From the cell containing the given text, extract its center point as (X, Y) coordinate. 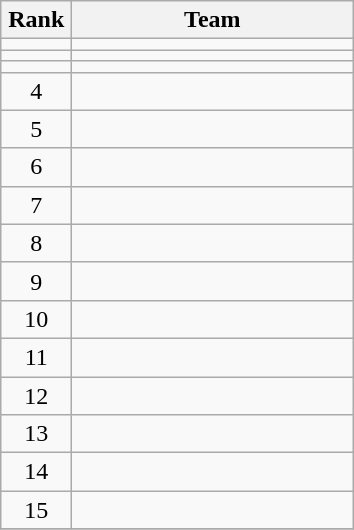
8 (36, 243)
12 (36, 395)
13 (36, 434)
4 (36, 91)
9 (36, 281)
11 (36, 357)
10 (36, 319)
14 (36, 472)
7 (36, 205)
5 (36, 129)
15 (36, 510)
Rank (36, 20)
6 (36, 167)
Team (212, 20)
